Capture the cell that displays the provided text and extract its (X, Y) central coordinate. 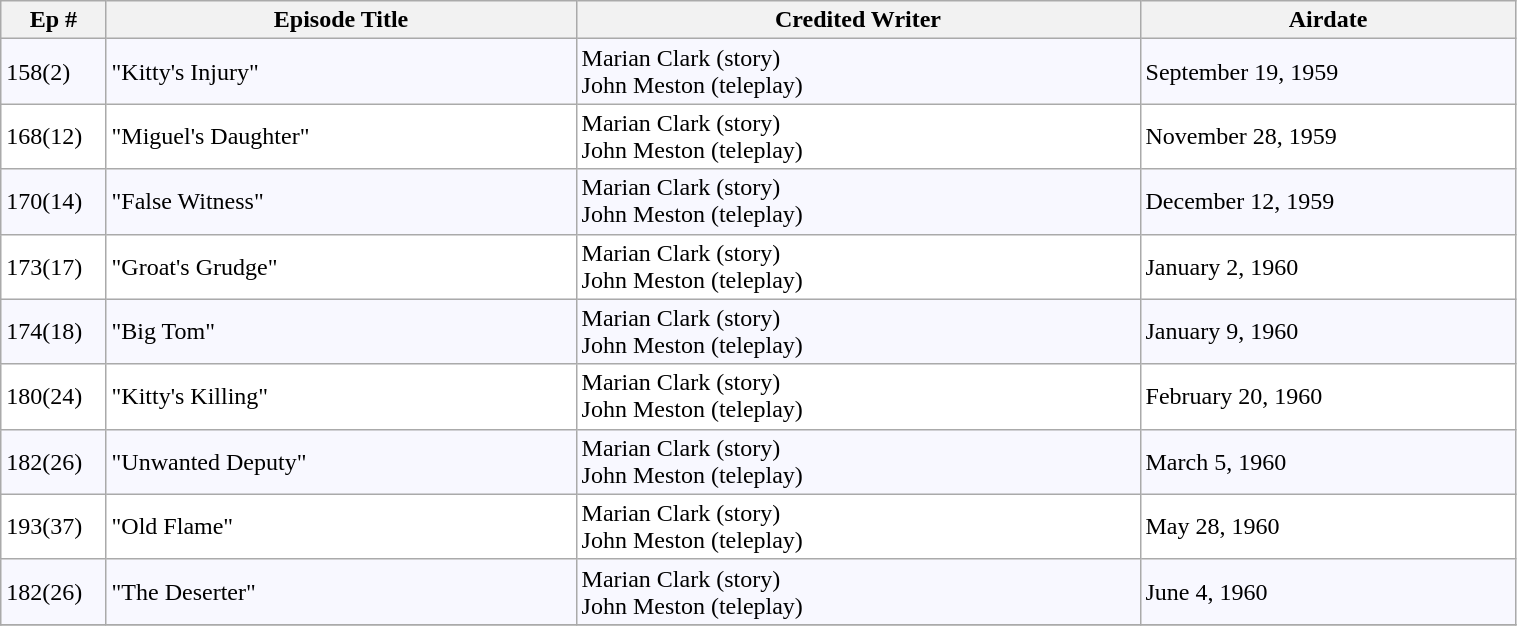
September 19, 1959 (1328, 72)
March 5, 1960 (1328, 462)
Airdate (1328, 20)
168(12) (54, 136)
180(24) (54, 396)
"Groat's Grudge" (341, 266)
June 4, 1960 (1328, 592)
174(18) (54, 332)
"Miguel's Daughter" (341, 136)
November 28, 1959 (1328, 136)
Episode Title (341, 20)
"Unwanted Deputy" (341, 462)
193(37) (54, 526)
"Old Flame" (341, 526)
158(2) (54, 72)
173(17) (54, 266)
"The Deserter" (341, 592)
December 12, 1959 (1328, 202)
Ep # (54, 20)
"False Witness" (341, 202)
February 20, 1960 (1328, 396)
"Kitty's Killing" (341, 396)
January 2, 1960 (1328, 266)
170(14) (54, 202)
May 28, 1960 (1328, 526)
"Big Tom" (341, 332)
Credited Writer (858, 20)
January 9, 1960 (1328, 332)
"Kitty's Injury" (341, 72)
